Capture the cell that displays the provided text and extract its (x, y) central coordinate. 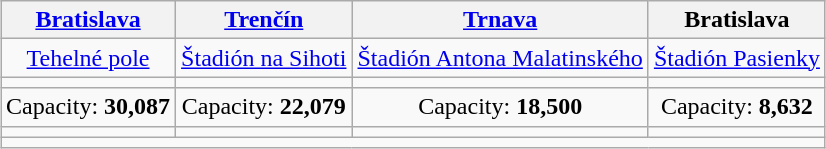
Capacity: 22,079 (264, 107)
Tehelné pole (88, 58)
Capacity: 30,087 (88, 107)
Trnava (500, 20)
Capacity: 18,500 (500, 107)
Capacity: 8,632 (736, 107)
Štadión Pasienky (736, 58)
Štadión Antona Malatinského (500, 58)
Trenčín (264, 20)
Štadión na Sihoti (264, 58)
